Return the [x, y] coordinate for the center point of the cell that contains the specified text.  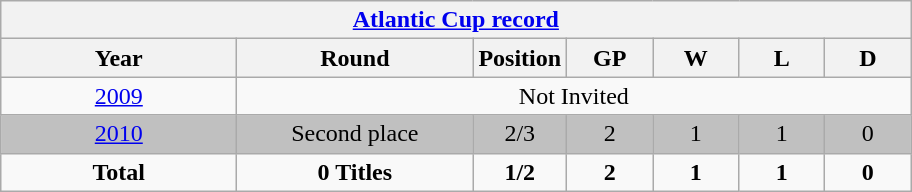
W [696, 58]
2/3 [520, 134]
2010 [119, 134]
Second place [355, 134]
Total [119, 172]
L [782, 58]
0 Titles [355, 172]
Position [520, 58]
D [868, 58]
Atlantic Cup record [456, 20]
Round [355, 58]
2009 [119, 96]
Year [119, 58]
1/2 [520, 172]
Not Invited [574, 96]
GP [610, 58]
